Return the (X, Y) coordinate for the center point of the cell that contains the specified text.  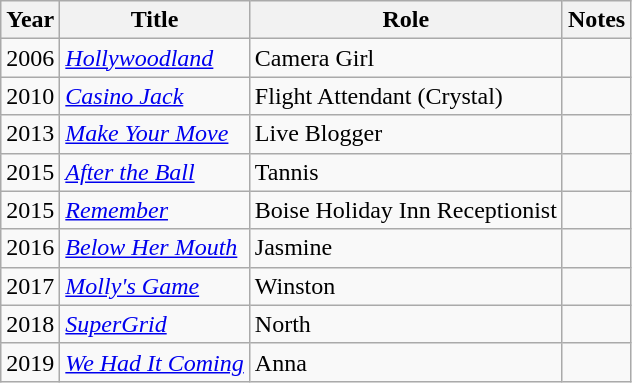
Remember (155, 210)
Below Her Mouth (155, 248)
2017 (30, 286)
Make Your Move (155, 134)
Role (406, 20)
Title (155, 20)
2016 (30, 248)
Casino Jack (155, 96)
Camera Girl (406, 58)
Live Blogger (406, 134)
North (406, 324)
2013 (30, 134)
Hollywoodland (155, 58)
Boise Holiday Inn Receptionist (406, 210)
2006 (30, 58)
Tannis (406, 172)
Year (30, 20)
Notes (596, 20)
Molly's Game (155, 286)
Jasmine (406, 248)
2018 (30, 324)
Anna (406, 362)
2019 (30, 362)
2010 (30, 96)
We Had It Coming (155, 362)
SuperGrid (155, 324)
After the Ball (155, 172)
Winston (406, 286)
Flight Attendant (Crystal) (406, 96)
